Find where the given text appears and provide that cell's center as (X, Y) coordinate. 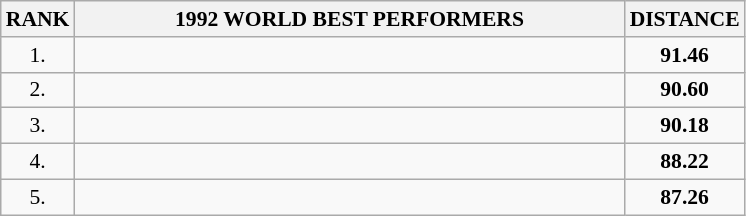
DISTANCE (685, 19)
90.60 (685, 90)
88.22 (685, 162)
4. (38, 162)
3. (38, 126)
1. (38, 55)
90.18 (685, 126)
1992 WORLD BEST PERFORMERS (349, 19)
2. (38, 90)
RANK (38, 19)
5. (38, 197)
91.46 (685, 55)
87.26 (685, 197)
